Identify which cell holds the provided text, then report its (X, Y) central coordinate. 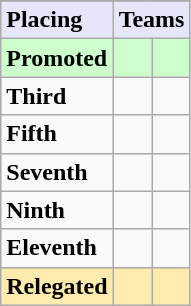
Placing (57, 20)
Eleventh (57, 248)
Fifth (57, 134)
Teams (152, 20)
Ninth (57, 210)
Seventh (57, 172)
Promoted (57, 58)
Third (57, 96)
Relegated (57, 286)
